Find where the given text appears and provide that cell's center as (X, Y) coordinate. 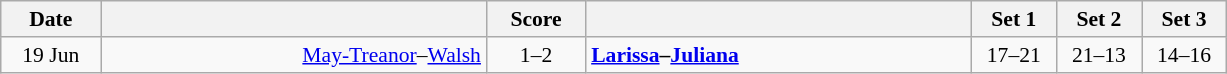
Larissa–Juliana (778, 55)
19 Jun (51, 55)
Set 3 (1184, 19)
Set 1 (1014, 19)
1–2 (536, 55)
21–13 (1098, 55)
May-Treanor–Walsh (294, 55)
Set 2 (1098, 19)
Score (536, 19)
17–21 (1014, 55)
14–16 (1184, 55)
Date (51, 19)
